Return (X, Y) of the center of cell containing provided text 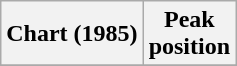
Chart (1985) (72, 34)
Peakposition (189, 34)
